From the cell containing the given text, extract its center point as (X, Y) coordinate. 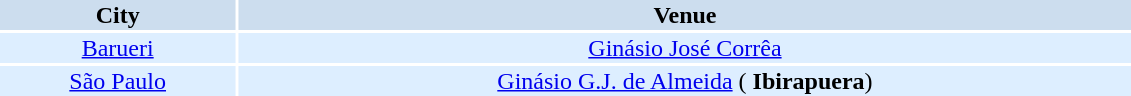
Barueri (118, 48)
City (118, 15)
Ginásio José Corrêa (684, 48)
Venue (684, 15)
Ginásio G.J. de Almeida ( Ibirapuera) (684, 81)
São Paulo (118, 81)
